Scan for the cell matching the given text and deliver its [X, Y] coordinate at center. 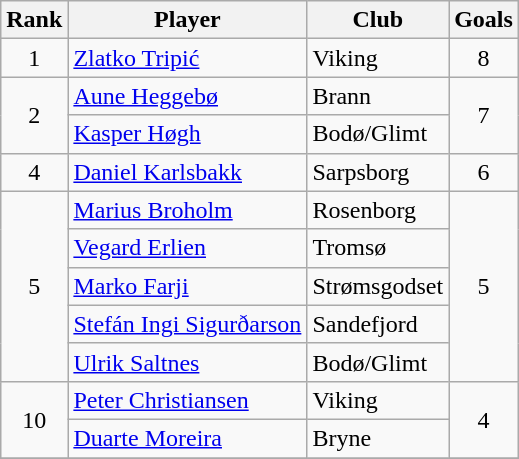
Stefán Ingi Sigurðarson [188, 324]
Ulrik Saltnes [188, 362]
6 [484, 172]
Player [188, 20]
Brann [378, 96]
10 [34, 419]
Marko Farji [188, 286]
Daniel Karlsbakk [188, 172]
2 [34, 115]
Club [378, 20]
Strømsgodset [378, 286]
Aune Heggebø [188, 96]
Peter Christiansen [188, 400]
8 [484, 58]
1 [34, 58]
Goals [484, 20]
Vegard Erlien [188, 248]
Tromsø [378, 248]
Bryne [378, 438]
Duarte Moreira [188, 438]
Rank [34, 20]
Rosenborg [378, 210]
Sandefjord [378, 324]
Kasper Høgh [188, 134]
Marius Broholm [188, 210]
Sarpsborg [378, 172]
Zlatko Tripić [188, 58]
7 [484, 115]
